Extract the (x, y) coordinate from the center of the cell holding the provided text.  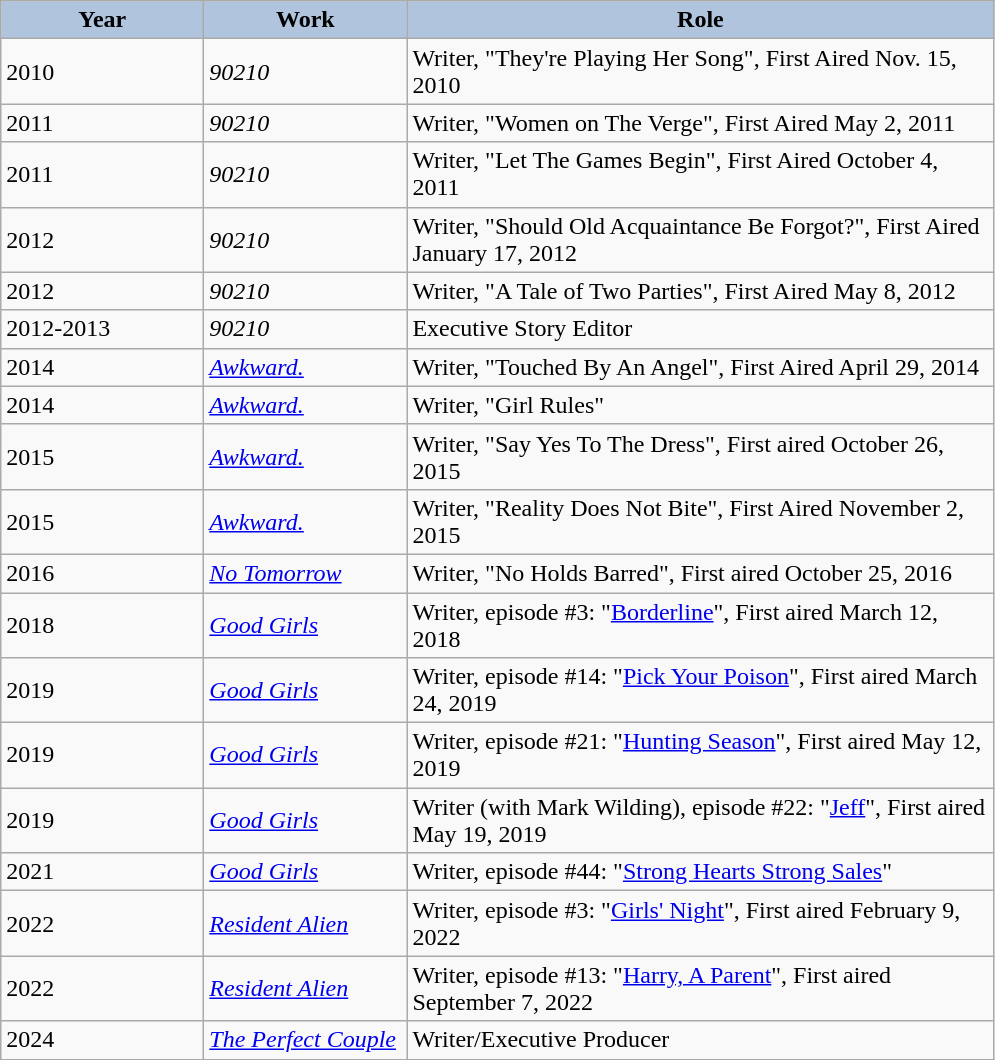
2010 (102, 72)
Writer, "Girl Rules" (700, 405)
Writer, "Reality Does Not Bite", First Aired November 2, 2015 (700, 522)
Writer (with Mark Wilding), episode #22: "Jeff", First aired May 19, 2019 (700, 820)
Writer, episode #13: "Harry, A Parent", First aired September 7, 2022 (700, 988)
Writer, "Should Old Acquaintance Be Forgot?", First Aired January 17, 2012 (700, 240)
Work (306, 20)
Writer, "They're Playing Her Song", First Aired Nov. 15, 2010 (700, 72)
No Tomorrow (306, 573)
Role (700, 20)
2021 (102, 872)
Writer, "Touched By An Angel", First Aired April 29, 2014 (700, 367)
2018 (102, 624)
Year (102, 20)
2024 (102, 1040)
Writer, "Women on The Verge", First Aired May 2, 2011 (700, 123)
2012-2013 (102, 329)
Writer/Executive Producer (700, 1040)
2016 (102, 573)
Writer, episode #21: "Hunting Season", First aired May 12, 2019 (700, 756)
Executive Story Editor (700, 329)
Writer, episode #44: "Strong Hearts Strong Sales" (700, 872)
Writer, episode #14: "Pick Your Poison", First aired March 24, 2019 (700, 690)
Writer, episode #3: "Girls' Night", First aired February 9, 2022 (700, 924)
Writer, episode #3: "Borderline", First aired March 12, 2018 (700, 624)
Writer, "No Holds Barred", First aired October 25, 2016 (700, 573)
Writer, "Say Yes To The Dress", First aired October 26, 2015 (700, 456)
Writer, "Let The Games Begin", First Aired October 4, 2011 (700, 174)
The Perfect Couple (306, 1040)
Writer, "A Tale of Two Parties", First Aired May 8, 2012 (700, 291)
